Search for the cell housing the specified text and yield its (x, y) center coordinate. 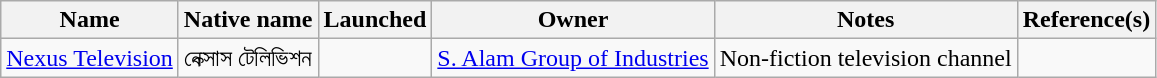
Non-fiction television channel (866, 58)
Reference(s) (1086, 20)
S. Alam Group of Industries (573, 58)
Launched (375, 20)
Owner (573, 20)
Notes (866, 20)
Name (90, 20)
Native name (248, 20)
Nexus Television (90, 58)
নেক্সাস টেলিভিশন (248, 58)
